Output the [X, Y] coordinate of the center of the cell containing the given text.  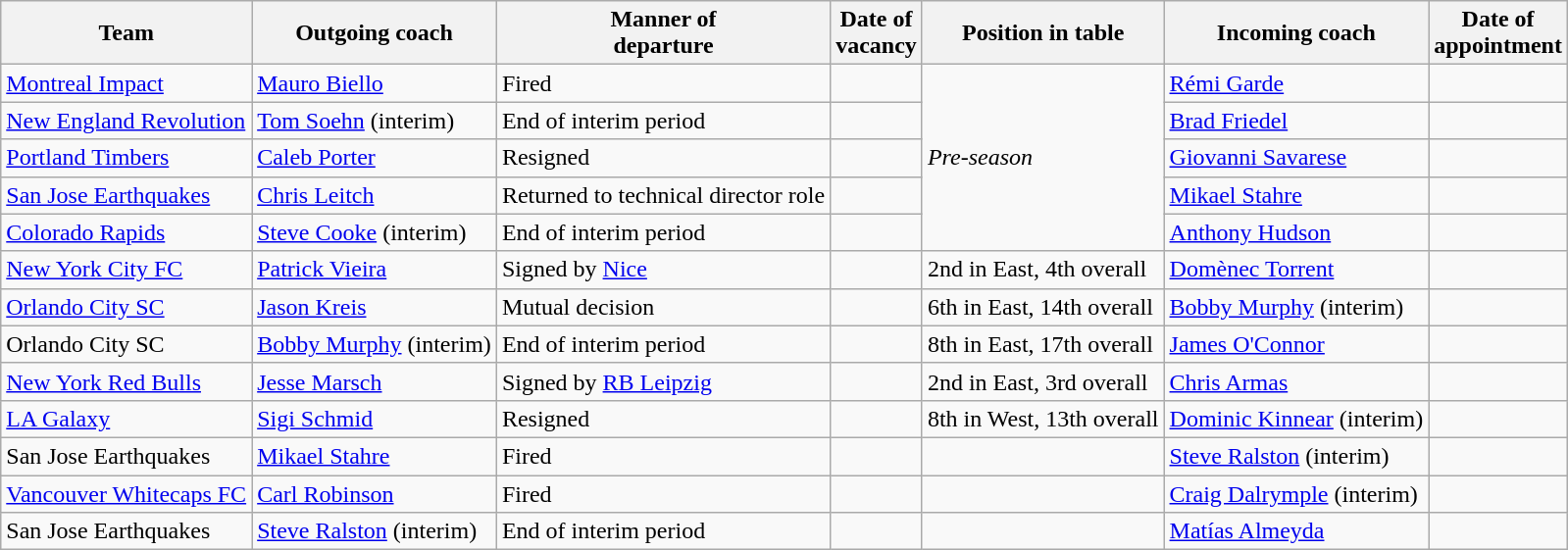
Craig Dalrymple (interim) [1296, 493]
Chris Leitch [375, 195]
Vancouver Whitecaps FC [126, 493]
6th in East, 14th overall [1043, 307]
Incoming coach [1296, 33]
Team [126, 33]
New York Red Bulls [126, 381]
Signed by RB Leipzig [663, 381]
Returned to technical director role [663, 195]
Jason Kreis [375, 307]
Mutual decision [663, 307]
Carl Robinson [375, 493]
Position in table [1043, 33]
2nd in East, 3rd overall [1043, 381]
Brad Friedel [1296, 121]
James O'Connor [1296, 344]
Date of vacancy [877, 33]
Caleb Porter [375, 158]
Portland Timbers [126, 158]
Signed by Nice [663, 270]
Dominic Kinnear (interim) [1296, 419]
Steve Cooke (interim) [375, 232]
Pre-season [1043, 158]
Date of appointment [1498, 33]
New England Revolution [126, 121]
LA Galaxy [126, 419]
Mauro Biello [375, 83]
8th in West, 13th overall [1043, 419]
Chris Armas [1296, 381]
New York City FC [126, 270]
Patrick Vieira [375, 270]
Colorado Rapids [126, 232]
8th in East, 17th overall [1043, 344]
Domènec Torrent [1296, 270]
2nd in East, 4th overall [1043, 270]
Sigi Schmid [375, 419]
Giovanni Savarese [1296, 158]
Matías Almeyda [1296, 531]
Jesse Marsch [375, 381]
Tom Soehn (interim) [375, 121]
Montreal Impact [126, 83]
Outgoing coach [375, 33]
Anthony Hudson [1296, 232]
Manner of departure [663, 33]
Rémi Garde [1296, 83]
